Return [X, Y] of the center of cell containing provided text 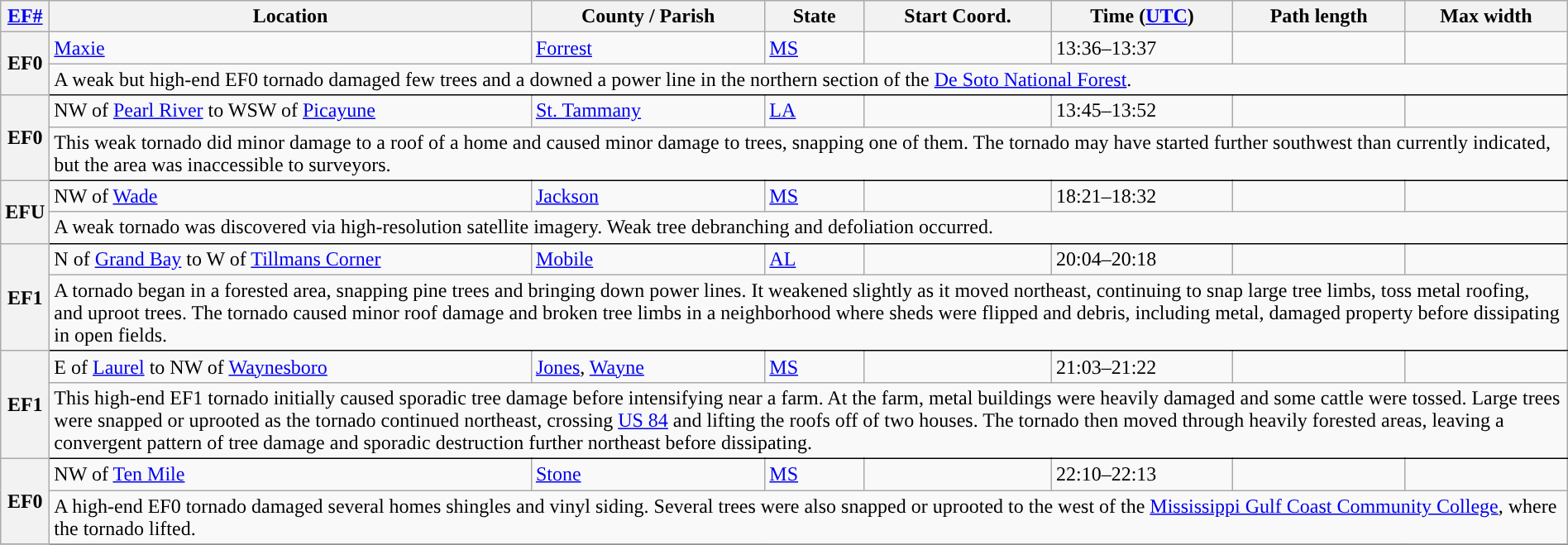
21:03–21:22 [1141, 366]
18:21–18:32 [1141, 196]
13:36–13:37 [1141, 48]
Stone [648, 474]
Path length [1319, 17]
Max width [1486, 17]
Forrest [648, 48]
Start Coord. [958, 17]
St. Tammany [648, 111]
NW of Wade [291, 196]
22:10–22:13 [1141, 474]
NW of Ten Mile [291, 474]
Location [291, 17]
Jones, Wayne [648, 366]
AL [815, 259]
A weak tornado was discovered via high-resolution satellite imagery. Weak tree debranching and defoliation occurred. [809, 227]
Maxie [291, 48]
E of Laurel to NW of Waynesboro [291, 366]
County / Parish [648, 17]
EF# [25, 17]
Time (UTC) [1141, 17]
LA [815, 111]
EFU [25, 212]
13:45–13:52 [1141, 111]
20:04–20:18 [1141, 259]
Mobile [648, 259]
NW of Pearl River to WSW of Picayune [291, 111]
A weak but high-end EF0 tornado damaged few trees and a downed a power line in the northern section of the De Soto National Forest. [809, 79]
Jackson [648, 196]
N of Grand Bay to W of Tillmans Corner [291, 259]
State [815, 17]
